Return [X, Y] of the center of cell containing provided text 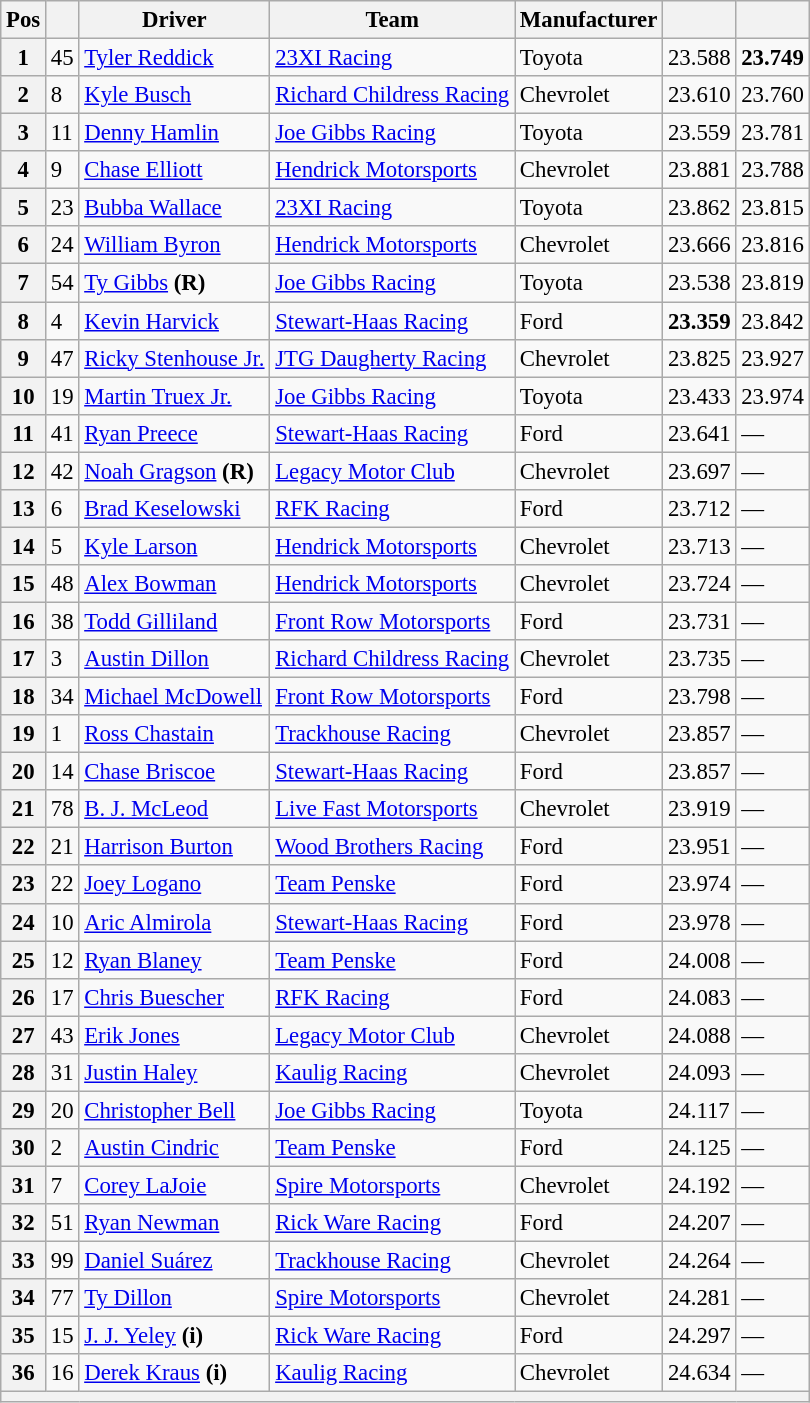
33 [24, 1261]
Justin Haley [174, 1073]
Wood Brothers Racing [392, 847]
45 [62, 58]
26 [24, 997]
43 [62, 1035]
25 [24, 960]
23.927 [772, 358]
23.825 [700, 358]
23.724 [700, 584]
Chase Briscoe [174, 772]
Ryan Newman [174, 1223]
Pos [24, 20]
23.842 [772, 321]
Corey LaJoie [174, 1185]
Ryan Blaney [174, 960]
Derek Kraus (i) [174, 1373]
Chase Elliott [174, 170]
13 [24, 509]
J. J. Yeley (i) [174, 1336]
77 [62, 1298]
23.862 [700, 208]
Todd Gilliland [174, 621]
Ricky Stenhouse Jr. [174, 358]
23.816 [772, 245]
23.815 [772, 208]
Daniel Suárez [174, 1261]
23.788 [772, 170]
Martin Truex Jr. [174, 396]
24.192 [700, 1185]
30 [24, 1148]
Tyler Reddick [174, 58]
23.666 [700, 245]
23.735 [700, 659]
32 [24, 1223]
Joey Logano [174, 885]
Ryan Preece [174, 433]
Team [392, 20]
23.978 [700, 922]
Bubba Wallace [174, 208]
Ty Gibbs (R) [174, 283]
99 [62, 1261]
23.713 [700, 546]
23.538 [700, 283]
24.207 [700, 1223]
24.125 [700, 1148]
Austin Cindric [174, 1148]
23.919 [700, 809]
23.559 [700, 133]
Alex Bowman [174, 584]
Denny Hamlin [174, 133]
Aric Almirola [174, 922]
23.588 [700, 58]
54 [62, 283]
38 [62, 621]
Kyle Larson [174, 546]
35 [24, 1336]
23.359 [700, 321]
23.781 [772, 133]
36 [24, 1373]
Austin Dillon [174, 659]
23.641 [700, 433]
18 [24, 697]
23.610 [700, 95]
Driver [174, 20]
Brad Keselowski [174, 509]
24.634 [700, 1373]
Ross Chastain [174, 734]
23.697 [700, 471]
William Byron [174, 245]
B. J. McLeod [174, 809]
Erik Jones [174, 1035]
24.281 [700, 1298]
Chris Buescher [174, 997]
78 [62, 809]
23.798 [700, 697]
23.749 [772, 58]
27 [24, 1035]
28 [24, 1073]
23.433 [700, 396]
Christopher Bell [174, 1110]
42 [62, 471]
23.819 [772, 283]
48 [62, 584]
23.881 [700, 170]
47 [62, 358]
Michael McDowell [174, 697]
29 [24, 1110]
Manufacturer [589, 20]
41 [62, 433]
Harrison Burton [174, 847]
Kyle Busch [174, 95]
JTG Daugherty Racing [392, 358]
Live Fast Motorsports [392, 809]
24.088 [700, 1035]
23.760 [772, 95]
Ty Dillon [174, 1298]
23.951 [700, 847]
24.117 [700, 1110]
24.008 [700, 960]
Noah Gragson (R) [174, 471]
24.264 [700, 1261]
23.712 [700, 509]
51 [62, 1223]
24.083 [700, 997]
Kevin Harvick [174, 321]
23.731 [700, 621]
24.093 [700, 1073]
24.297 [700, 1336]
